Output the (x, y) coordinate of the center of the cell containing the given text.  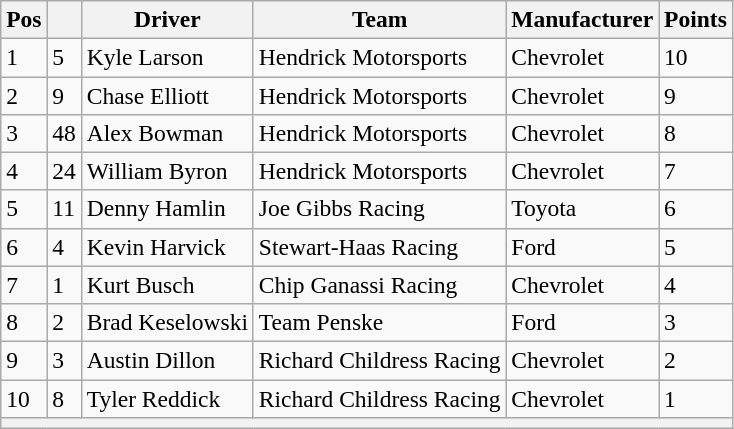
48 (64, 133)
Joe Gibbs Racing (379, 209)
Denny Hamlin (167, 209)
Kevin Harvick (167, 247)
William Byron (167, 171)
Team Penske (379, 322)
24 (64, 171)
11 (64, 209)
Brad Keselowski (167, 322)
Alex Bowman (167, 133)
Kurt Busch (167, 285)
Austin Dillon (167, 360)
Stewart-Haas Racing (379, 247)
Tyler Reddick (167, 398)
Pos (24, 19)
Team (379, 19)
Points (696, 19)
Chip Ganassi Racing (379, 285)
Manufacturer (582, 19)
Kyle Larson (167, 57)
Driver (167, 19)
Toyota (582, 209)
Chase Elliott (167, 95)
